Determine the (x, y) coordinate at the center of the cell enclosing the given text.  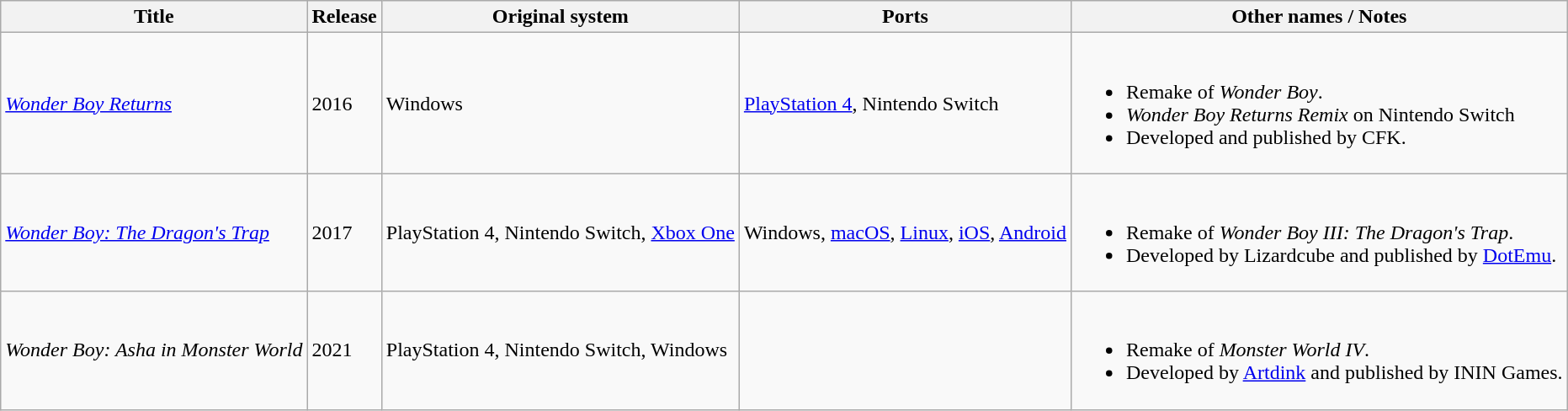
2021 (344, 350)
PlayStation 4, Nintendo Switch, Windows (561, 350)
Remake of Wonder Boy III: The Dragon's Trap.Developed by Lizardcube and published by DotEmu. (1319, 232)
Release (344, 17)
Windows, macOS, Linux, iOS, Android (905, 232)
Remake of Monster World IV.Developed by Artdink and published by ININ Games. (1319, 350)
Wonder Boy: The Dragon's Trap (154, 232)
Wonder Boy Returns (154, 103)
PlayStation 4, Nintendo Switch (905, 103)
Ports (905, 17)
PlayStation 4, Nintendo Switch, Xbox One (561, 232)
Original system (561, 17)
2016 (344, 103)
Title (154, 17)
Wonder Boy: Asha in Monster World (154, 350)
Other names / Notes (1319, 17)
Windows (561, 103)
2017 (344, 232)
Remake of Wonder Boy.Wonder Boy Returns Remix on Nintendo SwitchDeveloped and published by CFK. (1319, 103)
